Pinpoint the cell where the given text exists, returning its [x, y] midpoint coordinate. 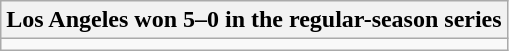
Los Angeles won 5–0 in the regular-season series [254, 20]
